Search for the cell housing the specified text and yield its [X, Y] center coordinate. 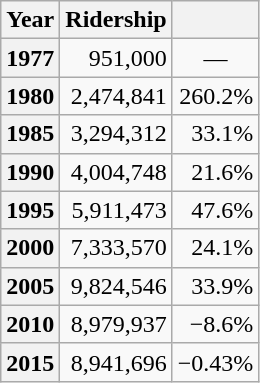
1995 [30, 210]
1985 [30, 134]
2000 [30, 248]
4,004,748 [116, 172]
3,294,312 [116, 134]
7,333,570 [116, 248]
951,000 [116, 58]
−0.43% [216, 362]
33.1% [216, 134]
8,979,937 [116, 324]
47.6% [216, 210]
2015 [30, 362]
33.9% [216, 286]
1980 [30, 96]
1990 [30, 172]
24.1% [216, 248]
5,911,473 [116, 210]
8,941,696 [116, 362]
Year [30, 20]
2005 [30, 286]
2,474,841 [116, 96]
260.2% [216, 96]
— [216, 58]
21.6% [216, 172]
2010 [30, 324]
9,824,546 [116, 286]
1977 [30, 58]
Ridership [116, 20]
−8.6% [216, 324]
